Identify which cell holds the provided text, then report its [x, y] central coordinate. 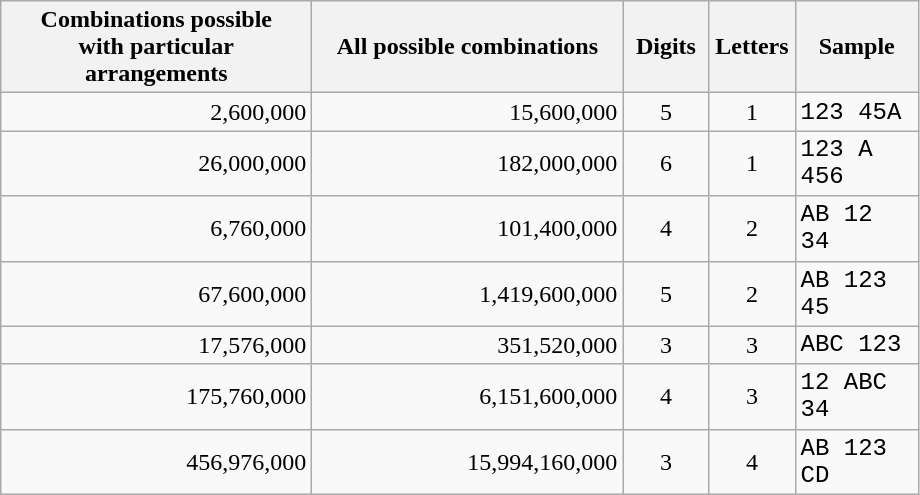
15,600,000 [468, 112]
456,976,000 [156, 462]
182,000,000 [468, 164]
Digits [666, 47]
175,760,000 [156, 396]
AB 123 45 [857, 294]
AB 123 CD [857, 462]
15,994,160,000 [468, 462]
123 45A [857, 112]
123 A 456 [857, 164]
1,419,600,000 [468, 294]
Letters [752, 47]
All possible combinations [468, 47]
17,576,000 [156, 345]
6,151,600,000 [468, 396]
26,000,000 [156, 164]
AB 12 34 [857, 228]
Sample [857, 47]
Combinations possiblewith particular arrangements [156, 47]
6 [666, 164]
ABC 123 [857, 345]
67,600,000 [156, 294]
12 ABC 34 [857, 396]
2,600,000 [156, 112]
101,400,000 [468, 228]
351,520,000 [468, 345]
6,760,000 [156, 228]
